Pinpoint the cell where the given text exists, returning its [x, y] midpoint coordinate. 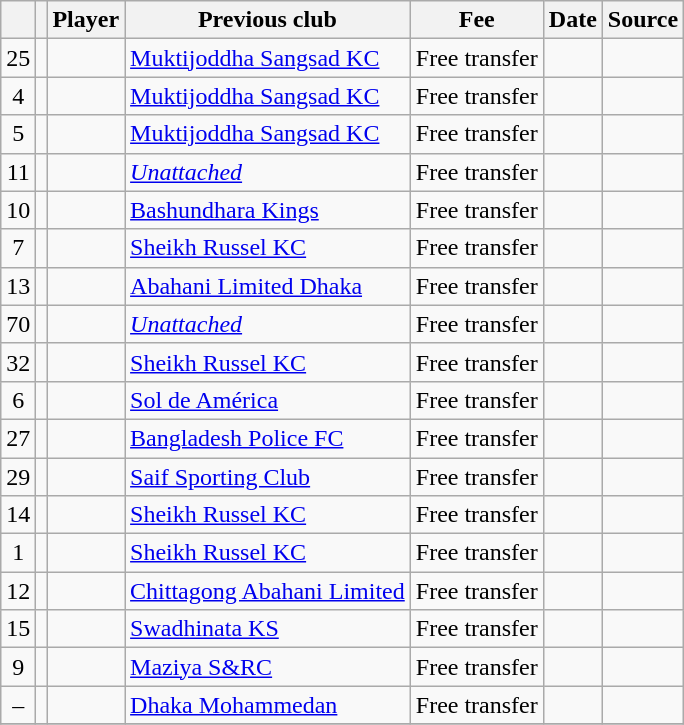
27 [18, 438]
4 [18, 96]
Date [572, 20]
5 [18, 134]
11 [18, 172]
9 [18, 667]
7 [18, 248]
Swadhinata KS [268, 629]
Bashundhara Kings [268, 210]
15 [18, 629]
Previous club [268, 20]
70 [18, 324]
6 [18, 400]
Player [86, 20]
Dhaka Mohammedan [268, 705]
14 [18, 515]
Source [642, 20]
– [18, 705]
25 [18, 58]
13 [18, 286]
Maziya S&RC [268, 667]
Bangladesh Police FC [268, 438]
Sol de América [268, 400]
29 [18, 477]
Fee [476, 20]
Chittagong Abahani Limited [268, 591]
Abahani Limited Dhaka [268, 286]
1 [18, 553]
10 [18, 210]
12 [18, 591]
Saif Sporting Club [268, 477]
32 [18, 362]
